Search for the cell housing the specified text and yield its [x, y] center coordinate. 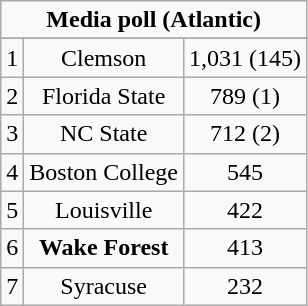
422 [246, 210]
6 [12, 248]
Florida State [104, 96]
1,031 (145) [246, 58]
2 [12, 96]
Syracuse [104, 286]
NC State [104, 134]
7 [12, 286]
789 (1) [246, 96]
1 [12, 58]
232 [246, 286]
Media poll (Atlantic) [154, 20]
5 [12, 210]
413 [246, 248]
Wake Forest [104, 248]
Louisville [104, 210]
712 (2) [246, 134]
Clemson [104, 58]
Boston College [104, 172]
4 [12, 172]
545 [246, 172]
3 [12, 134]
